Provide the [X, Y] coordinate of the cell's center where the given text is located.  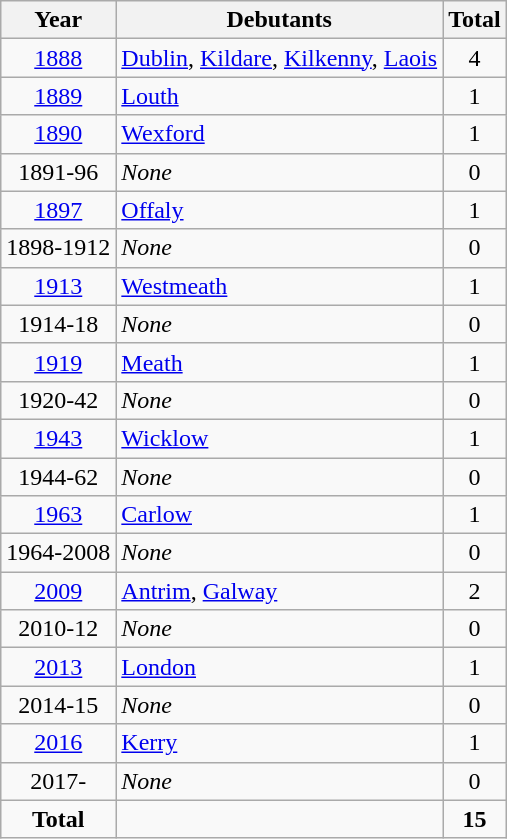
Wicklow [280, 438]
1964-2008 [58, 553]
1889 [58, 96]
Year [58, 20]
2014-15 [58, 705]
Louth [280, 96]
Kerry [280, 743]
1914-18 [58, 324]
1913 [58, 286]
1897 [58, 210]
Dublin, Kildare, Kilkenny, Laois [280, 58]
1943 [58, 438]
1890 [58, 134]
Antrim, Galway [280, 591]
1898-1912 [58, 248]
Wexford [280, 134]
4 [475, 58]
Carlow [280, 515]
15 [475, 819]
2013 [58, 667]
1888 [58, 58]
1944-62 [58, 477]
1920-42 [58, 400]
London [280, 667]
2010-12 [58, 629]
2017- [58, 781]
2009 [58, 591]
1919 [58, 362]
Meath [280, 362]
Westmeath [280, 286]
2 [475, 591]
Offaly [280, 210]
Debutants [280, 20]
2016 [58, 743]
1891-96 [58, 172]
1963 [58, 515]
